Capture the cell that displays the provided text and extract its [X, Y] central coordinate. 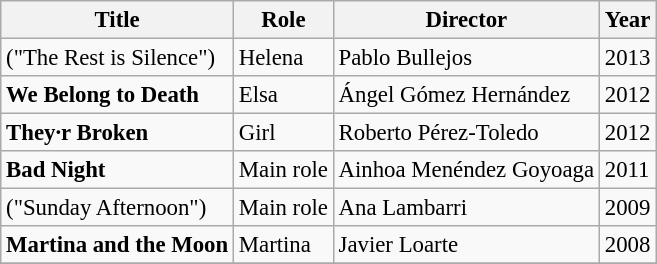
Javier Loarte [466, 245]
Martina and the Moon [118, 245]
They·r Broken [118, 133]
Elsa [283, 95]
Role [283, 20]
Year [627, 20]
Martina [283, 245]
("Sunday Afternoon") [118, 208]
Title [118, 20]
Ángel Gómez Hernández [466, 95]
Helena [283, 58]
Pablo Bullejos [466, 58]
Ana Lambarri [466, 208]
Director [466, 20]
Ainhoa Menéndez Goyoaga [466, 170]
Girl [283, 133]
2011 [627, 170]
Bad Night [118, 170]
We Belong to Death [118, 95]
2008 [627, 245]
2013 [627, 58]
2009 [627, 208]
Roberto Pérez-Toledo [466, 133]
("The Rest is Silence") [118, 58]
